For the text-containing cell, return its midpoint in (X, Y) coordinate format. 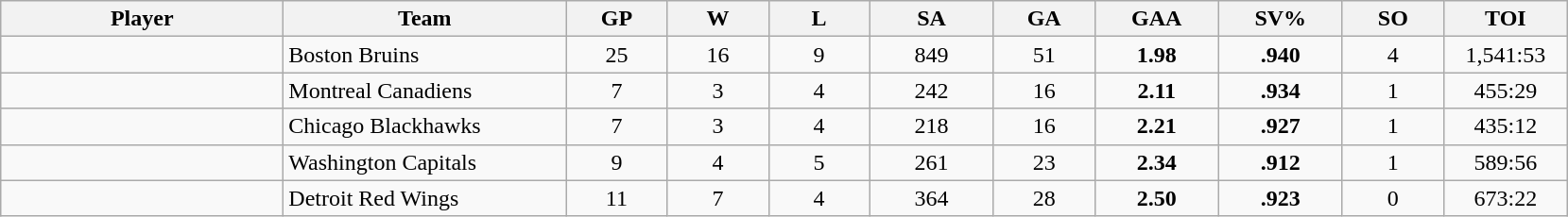
Detroit Red Wings (425, 198)
242 (932, 91)
2.34 (1157, 162)
455:29 (1505, 91)
W (718, 19)
1.98 (1157, 55)
0 (1393, 198)
Washington Capitals (425, 162)
2.50 (1157, 198)
2.11 (1157, 91)
Montreal Canadiens (425, 91)
2.21 (1157, 126)
Player (142, 19)
GP (616, 19)
364 (932, 198)
28 (1043, 198)
Chicago Blackhawks (425, 126)
Boston Bruins (425, 55)
849 (932, 55)
SO (1393, 19)
L (818, 19)
SV% (1280, 19)
.923 (1280, 198)
Team (425, 19)
589:56 (1505, 162)
218 (932, 126)
.940 (1280, 55)
51 (1043, 55)
261 (932, 162)
23 (1043, 162)
TOI (1505, 19)
5 (818, 162)
.927 (1280, 126)
.934 (1280, 91)
1,541:53 (1505, 55)
GAA (1157, 19)
GA (1043, 19)
673:22 (1505, 198)
11 (616, 198)
435:12 (1505, 126)
SA (932, 19)
.912 (1280, 162)
25 (616, 55)
